Return (X, Y) of the center of cell containing provided text 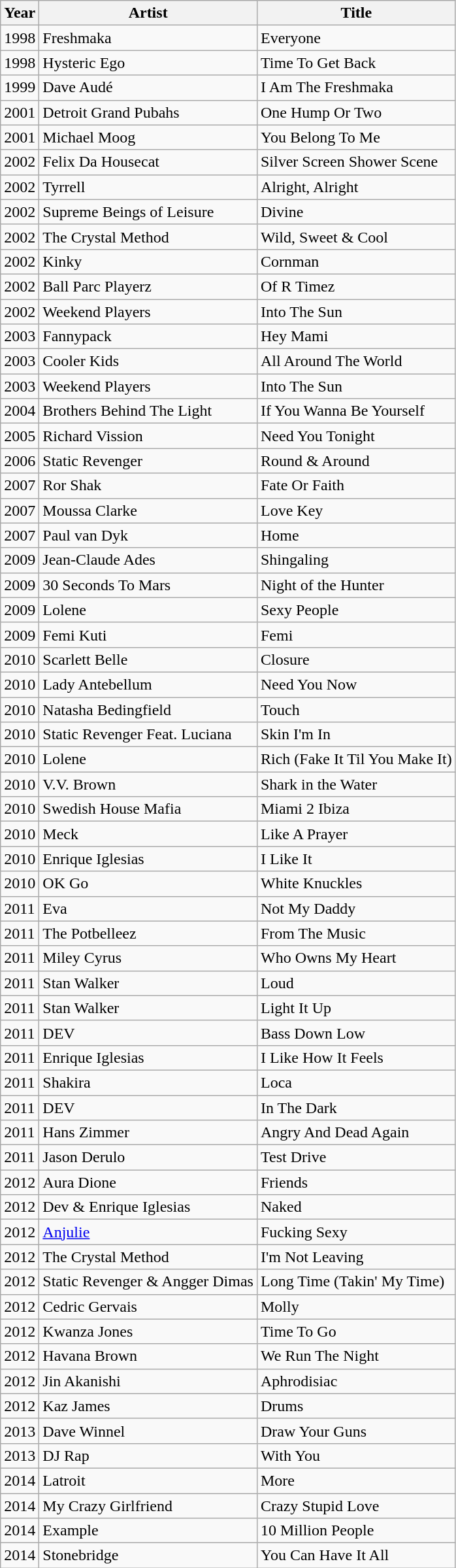
Hans Zimmer (148, 1133)
Shark in the Water (356, 784)
Moussa Clarke (148, 510)
Cooler Kids (148, 361)
Fucking Sexy (356, 1232)
Title (356, 13)
Static Revenger Feat. Luciana (148, 735)
Like A Prayer (356, 834)
Anjulie (148, 1232)
Molly (356, 1307)
Test Drive (356, 1158)
Freshmaka (148, 38)
If You Wanna Be Yourself (356, 411)
Need You Now (356, 684)
In The Dark (356, 1108)
We Run The Night (356, 1356)
Hey Mami (356, 337)
Of R Timez (356, 286)
White Knuckles (356, 884)
Draw Your Guns (356, 1431)
Closure (356, 659)
Brothers Behind The Light (148, 411)
Ball Parc Playerz (148, 286)
I'm Not Leaving (356, 1257)
Swedish House Mafia (148, 809)
Dev & Enrique Iglesias (148, 1207)
Touch (356, 709)
Richard Vission (148, 436)
From The Music (356, 933)
Shingaling (356, 560)
30 Seconds To Mars (148, 585)
Home (356, 535)
Year (20, 13)
Cornman (356, 261)
Natasha Bedingfield (148, 709)
All Around The World (356, 361)
I Am The Freshmaka (356, 88)
10 Million People (356, 1531)
Femi Kuti (148, 635)
Static Revenger (148, 461)
Angry And Dead Again (356, 1133)
Artist (148, 13)
More (356, 1480)
1999 (20, 88)
Miami 2 Ibiza (356, 809)
Aura Dione (148, 1182)
Miley Cyrus (148, 958)
Jason Derulo (148, 1158)
Cedric Gervais (148, 1307)
Shakira (148, 1082)
OK Go (148, 884)
Fate Or Faith (356, 486)
Need You Tonight (356, 436)
Scarlett Belle (148, 659)
I Like How It Feels (356, 1058)
2004 (20, 411)
Loud (356, 983)
Ror Shak (148, 486)
Tyrrell (148, 187)
Skin I'm In (356, 735)
2006 (20, 461)
Bass Down Low (356, 1033)
Drums (356, 1406)
My Crazy Girlfriend (148, 1505)
Friends (356, 1182)
Lady Antebellum (148, 684)
Silver Screen Shower Scene (356, 162)
Femi (356, 635)
Hysteric Ego (148, 63)
Dave Winnel (148, 1431)
Havana Brown (148, 1356)
Divine (356, 212)
Supreme Beings of Leisure (148, 212)
Eva (148, 909)
2005 (20, 436)
Example (148, 1531)
Crazy Stupid Love (356, 1505)
Wild, Sweet & Cool (356, 237)
Love Key (356, 510)
Static Revenger & Angger Dimas (148, 1282)
You Belong To Me (356, 137)
Time To Go (356, 1331)
Jin Akanishi (148, 1381)
Time To Get Back (356, 63)
Kaz James (148, 1406)
I Like It (356, 859)
Alright, Alright (356, 187)
Fannypack (148, 337)
Detroit Grand Pubahs (148, 112)
Stonebridge (148, 1556)
Long Time (Takin' My Time) (356, 1282)
DJ Rap (148, 1456)
V.V. Brown (148, 784)
Loca (356, 1082)
Michael Moog (148, 137)
Dave Audé (148, 88)
Felix Da Housecat (148, 162)
Round & Around (356, 461)
Light It Up (356, 1008)
Everyone (356, 38)
Jean-Claude Ades (148, 560)
You Can Have It All (356, 1556)
Who Owns My Heart (356, 958)
Meck (148, 834)
With You (356, 1456)
Rich (Fake It Til You Make It) (356, 759)
Sexy People (356, 610)
Latroit (148, 1480)
Paul van Dyk (148, 535)
Not My Daddy (356, 909)
The Potbelleez (148, 933)
One Hump Or Two (356, 112)
Aphrodisiac (356, 1381)
Night of the Hunter (356, 585)
Kinky (148, 261)
Naked (356, 1207)
Kwanza Jones (148, 1331)
